Locate the cell with the specified text and output its (x, y) center coordinate. 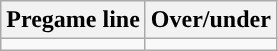
Pregame line (74, 20)
Over/under (210, 20)
